Detect which cell encompasses the target text, then output its (X, Y) center coordinate. 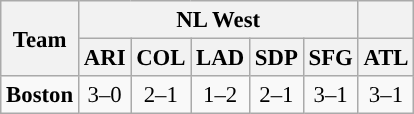
SFG (330, 58)
Team (40, 38)
ATL (386, 58)
1–2 (220, 95)
COL (161, 58)
LAD (220, 58)
NL West (218, 20)
3–0 (104, 95)
ARI (104, 58)
SDP (277, 58)
Boston (40, 95)
